Locate the cell with the specified text and output its (x, y) center coordinate. 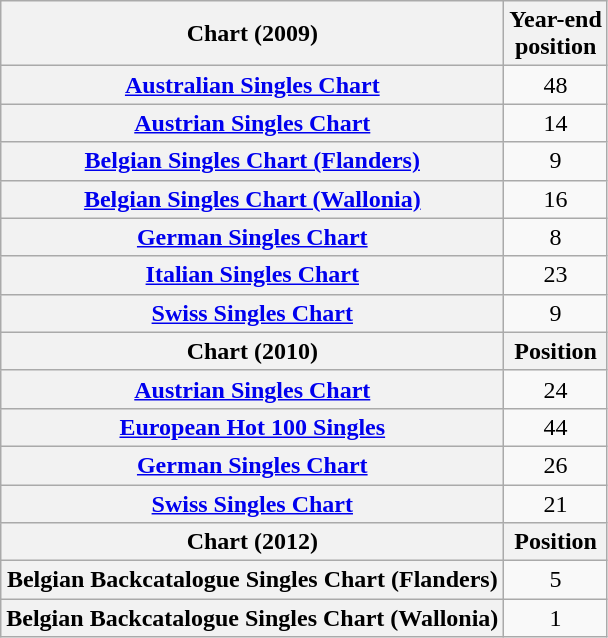
23 (556, 275)
24 (556, 389)
Belgian Singles Chart (Wallonia) (252, 199)
21 (556, 503)
Chart (2010) (252, 351)
26 (556, 465)
Chart (2012) (252, 542)
5 (556, 580)
48 (556, 85)
Belgian Singles Chart (Flanders) (252, 161)
8 (556, 237)
Belgian Backcatalogue Singles Chart (Wallonia) (252, 618)
Year-endposition (556, 34)
European Hot 100 Singles (252, 427)
Chart (2009) (252, 34)
Australian Singles Chart (252, 85)
1 (556, 618)
Belgian Backcatalogue Singles Chart (Flanders) (252, 580)
14 (556, 123)
44 (556, 427)
Italian Singles Chart (252, 275)
16 (556, 199)
